Output the (x, y) coordinate of the center of the cell containing the given text.  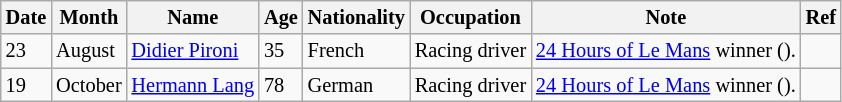
October (88, 85)
19 (26, 85)
23 (26, 51)
Age (281, 17)
Occupation (470, 17)
Name (194, 17)
Nationality (356, 17)
78 (281, 85)
German (356, 85)
Hermann Lang (194, 85)
Date (26, 17)
French (356, 51)
Month (88, 17)
Ref (821, 17)
35 (281, 51)
Didier Pironi (194, 51)
Note (666, 17)
August (88, 51)
